Search for the cell housing the specified text and yield its (X, Y) center coordinate. 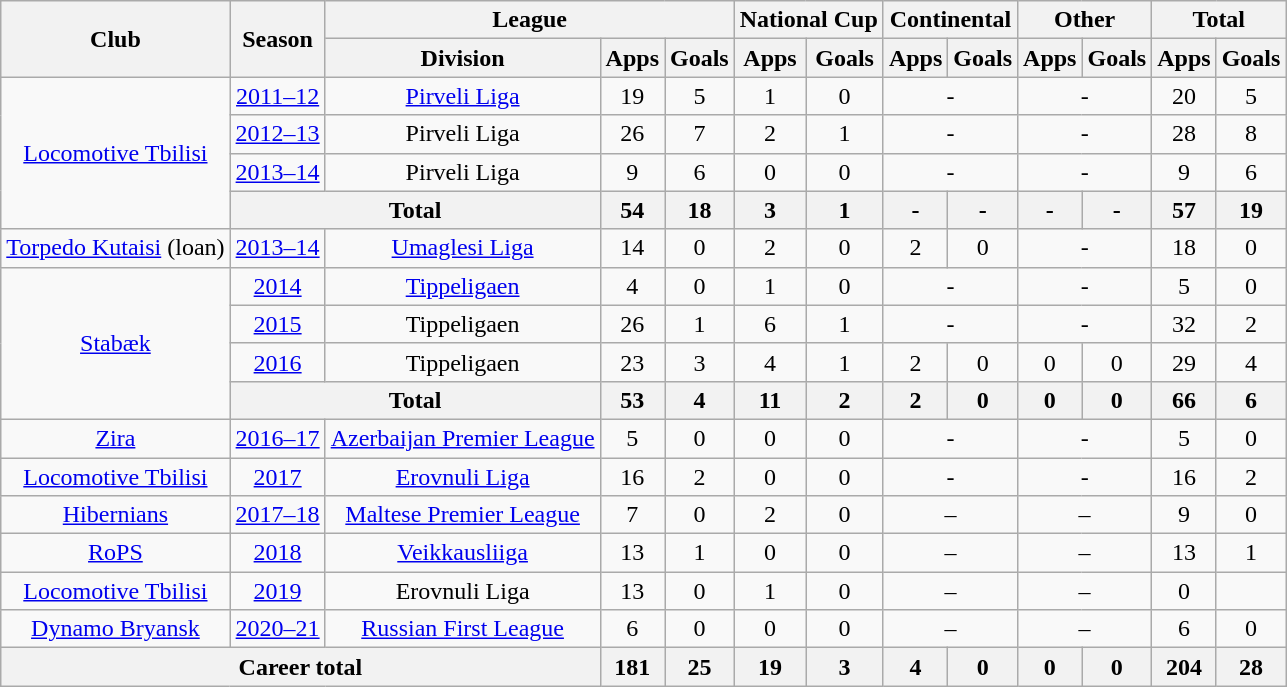
League (530, 20)
National Cup (808, 20)
2017 (278, 477)
53 (632, 400)
54 (632, 210)
2012–13 (278, 134)
Club (116, 39)
2018 (278, 553)
25 (699, 667)
2016 (278, 362)
57 (1184, 210)
2019 (278, 591)
2020–21 (278, 629)
11 (770, 400)
8 (1251, 134)
Azerbaijan Premier League (462, 438)
Maltese Premier League (462, 515)
Dynamo Bryansk (116, 629)
Career total (300, 667)
Russian First League (462, 629)
181 (632, 667)
Zira (116, 438)
2014 (278, 286)
32 (1184, 324)
2017–18 (278, 515)
Division (462, 58)
204 (1184, 667)
2015 (278, 324)
RoPS (116, 553)
Stabæk (116, 343)
2016–17 (278, 438)
14 (632, 248)
Continental (950, 20)
Season (278, 39)
Torpedo Kutaisi (loan) (116, 248)
20 (1184, 96)
Veikkausliiga (462, 553)
23 (632, 362)
Other (1085, 20)
Umaglesi Liga (462, 248)
2011–12 (278, 96)
Hibernians (116, 515)
66 (1184, 400)
29 (1184, 362)
